Detect which cell encompasses the target text, then output its (x, y) center coordinate. 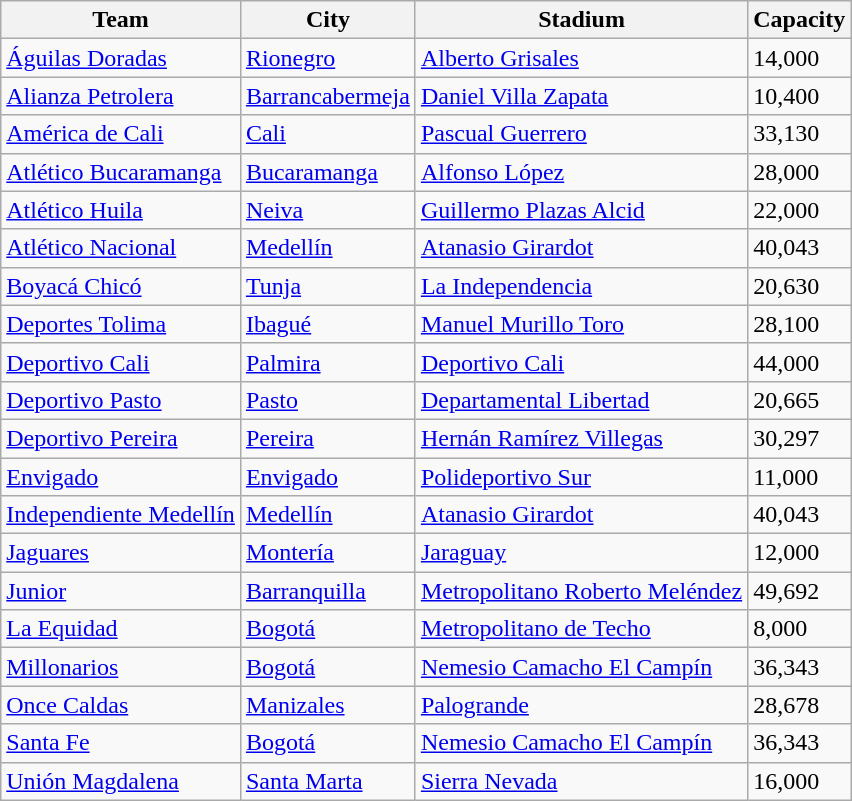
Independiente Medellín (121, 515)
Capacity (800, 20)
Águilas Doradas (121, 58)
Metropolitano de Techo (581, 629)
Boyacá Chicó (121, 286)
Santa Fe (121, 743)
Daniel Villa Zapata (581, 96)
Atlético Nacional (121, 248)
Palmira (328, 362)
11,000 (800, 477)
Guillermo Plazas Alcid (581, 210)
10,400 (800, 96)
Once Caldas (121, 705)
Manizales (328, 705)
Alberto Grisales (581, 58)
49,692 (800, 591)
Atlético Huila (121, 210)
Deportivo Pasto (121, 400)
Cali (328, 134)
Atlético Bucaramanga (121, 172)
Ibagué (328, 324)
City (328, 20)
Rionegro (328, 58)
Palogrande (581, 705)
16,000 (800, 781)
Sierra Nevada (581, 781)
44,000 (800, 362)
Tunja (328, 286)
Neiva (328, 210)
8,000 (800, 629)
14,000 (800, 58)
Manuel Murillo Toro (581, 324)
Deportes Tolima (121, 324)
Santa Marta (328, 781)
12,000 (800, 553)
20,630 (800, 286)
Hernán Ramírez Villegas (581, 438)
Polideportivo Sur (581, 477)
La Equidad (121, 629)
Pascual Guerrero (581, 134)
Deportivo Pereira (121, 438)
Team (121, 20)
Barrancabermeja (328, 96)
28,100 (800, 324)
33,130 (800, 134)
Metropolitano Roberto Meléndez (581, 591)
Montería (328, 553)
28,678 (800, 705)
Junior (121, 591)
Alfonso López (581, 172)
Jaguares (121, 553)
Millonarios (121, 667)
Pasto (328, 400)
Barranquilla (328, 591)
22,000 (800, 210)
30,297 (800, 438)
Pereira (328, 438)
Stadium (581, 20)
Alianza Petrolera (121, 96)
Departamental Libertad (581, 400)
América de Cali (121, 134)
28,000 (800, 172)
Bucaramanga (328, 172)
La Independencia (581, 286)
Unión Magdalena (121, 781)
Jaraguay (581, 553)
20,665 (800, 400)
